Capture the cell that displays the provided text and extract its (x, y) central coordinate. 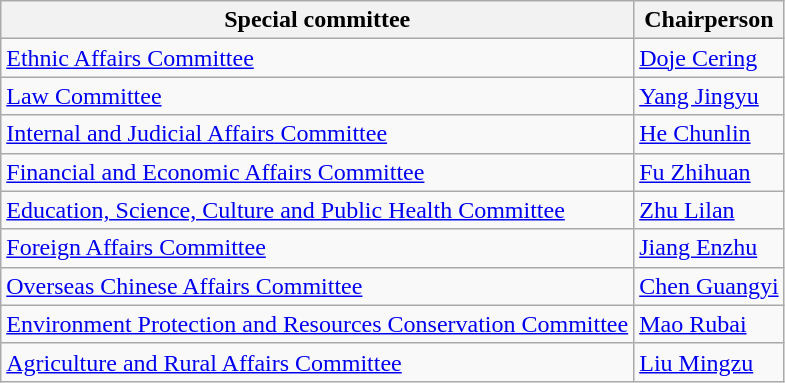
Yang Jingyu (709, 96)
Education, Science, Culture and Public Health Committee (318, 210)
Chen Guangyi (709, 286)
Liu Mingzu (709, 362)
Zhu Lilan (709, 210)
Financial and Economic Affairs Committee (318, 172)
Agriculture and Rural Affairs Committee (318, 362)
Jiang Enzhu (709, 248)
Chairperson (709, 20)
Overseas Chinese Affairs Committee (318, 286)
Ethnic Affairs Committee (318, 58)
Special committee (318, 20)
Law Committee (318, 96)
Internal and Judicial Affairs Committee (318, 134)
Doje Cering (709, 58)
Foreign Affairs Committee (318, 248)
Environment Protection and Resources Conservation Committee (318, 324)
Mao Rubai (709, 324)
He Chunlin (709, 134)
Fu Zhihuan (709, 172)
